Detect which cell encompasses the target text, then output its (X, Y) center coordinate. 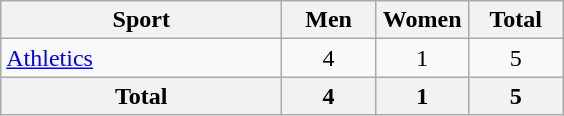
Men (329, 20)
Sport (142, 20)
Athletics (142, 58)
Women (422, 20)
